Provide the [x, y] coordinate of the cell's center where the given text is located.  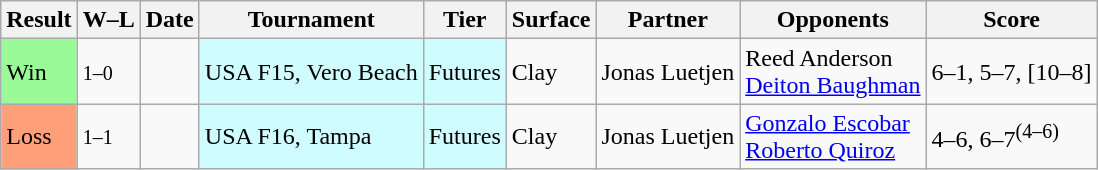
Partner [668, 20]
4–6, 6–7(4–6) [1012, 136]
Score [1012, 20]
Surface [551, 20]
USA F16, Tampa [311, 136]
Tier [464, 20]
1–0 [108, 72]
Loss [39, 136]
Result [39, 20]
Date [170, 20]
USA F15, Vero Beach [311, 72]
W–L [108, 20]
Opponents [833, 20]
1–1 [108, 136]
Tournament [311, 20]
Win [39, 72]
6–1, 5–7, [10–8] [1012, 72]
Gonzalo Escobar Roberto Quiroz [833, 136]
Reed Anderson Deiton Baughman [833, 72]
